Pinpoint the cell where the given text exists, returning its (x, y) midpoint coordinate. 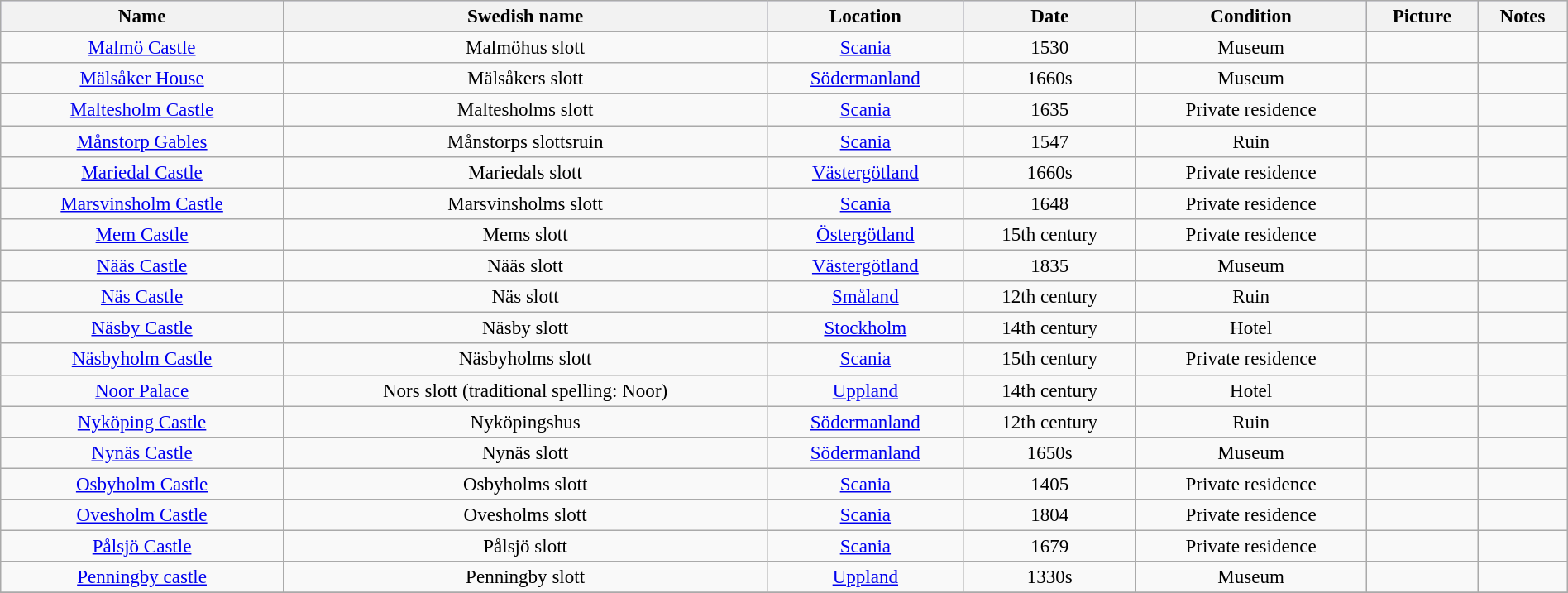
Marsvinsholm Castle (142, 203)
Mariedal Castle (142, 173)
1835 (1050, 266)
Condition (1251, 17)
1648 (1050, 203)
Maltesholms slott (524, 110)
Mem Castle (142, 235)
Osbyholms slott (524, 484)
Månstorps slottsruin (524, 141)
Näs Castle (142, 297)
Pålsjö slott (524, 547)
1547 (1050, 141)
1405 (1050, 484)
Ovesholm Castle (142, 515)
Nyköpingshus (524, 422)
Östergötland (865, 235)
Näs slott (524, 297)
Mariedals slott (524, 173)
Malmöhus slott (524, 48)
1650s (1050, 453)
Swedish name (524, 17)
Malmö Castle (142, 48)
Noor Palace (142, 390)
Pålsjö Castle (142, 547)
Picture (1422, 17)
Mems slott (524, 235)
Ovesholms slott (524, 515)
Nynäs Castle (142, 453)
1679 (1050, 547)
Näsby slott (524, 328)
1804 (1050, 515)
Mälsåkers slott (524, 79)
Månstorp Gables (142, 141)
1330s (1050, 577)
Nääs Castle (142, 266)
Date (1050, 17)
Småland (865, 297)
Näsbyholm Castle (142, 360)
1635 (1050, 110)
Penningby slott (524, 577)
Nors slott (traditional spelling: Noor) (524, 390)
Penningby castle (142, 577)
Name (142, 17)
Nääs slott (524, 266)
Maltesholm Castle (142, 110)
Marsvinsholms slott (524, 203)
Mälsåker House (142, 79)
1530 (1050, 48)
Näsbyholms slott (524, 360)
Notes (1523, 17)
Osbyholm Castle (142, 484)
Näsby Castle (142, 328)
Nyköping Castle (142, 422)
Nynäs slott (524, 453)
Stockholm (865, 328)
Location (865, 17)
